Return the [x, y] coordinate for the center point of the cell that contains the specified text.  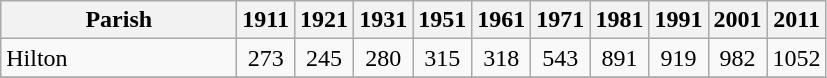
315 [442, 58]
982 [738, 58]
1921 [324, 20]
1971 [560, 20]
1052 [796, 58]
280 [384, 58]
Hilton [119, 58]
Parish [119, 20]
891 [620, 58]
1991 [678, 20]
1961 [502, 20]
919 [678, 58]
273 [266, 58]
245 [324, 58]
2011 [796, 20]
318 [502, 58]
1951 [442, 20]
2001 [738, 20]
1981 [620, 20]
543 [560, 58]
1911 [266, 20]
1931 [384, 20]
